Return [X, Y] of the center of cell containing provided text 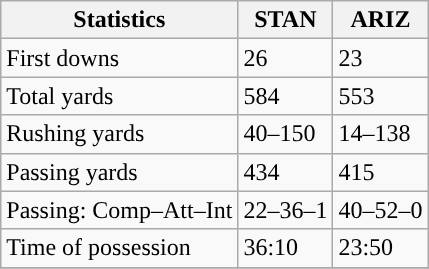
Time of possession [120, 248]
22–36–1 [286, 210]
Total yards [120, 96]
14–138 [380, 134]
First downs [120, 58]
434 [286, 172]
23 [380, 58]
40–150 [286, 134]
23:50 [380, 248]
40–52–0 [380, 210]
Passing: Comp–Att–Int [120, 210]
Statistics [120, 20]
STAN [286, 20]
553 [380, 96]
584 [286, 96]
Rushing yards [120, 134]
ARIZ [380, 20]
415 [380, 172]
36:10 [286, 248]
Passing yards [120, 172]
26 [286, 58]
